Pinpoint the cell where the given text exists, returning its (x, y) midpoint coordinate. 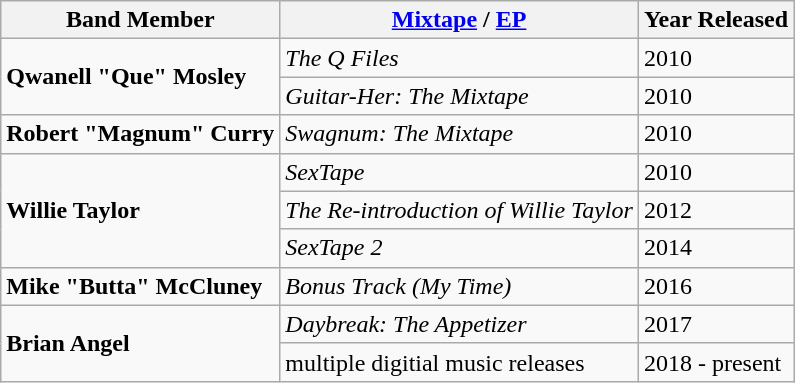
Guitar-Her: The Mixtape (460, 96)
The Re-introduction of Willie Taylor (460, 210)
Mixtape / EP (460, 20)
2012 (716, 210)
SexTape 2 (460, 248)
2017 (716, 324)
SexTape (460, 172)
Year Released (716, 20)
Daybreak: The Appetizer (460, 324)
Swagnum: The Mixtape (460, 134)
2016 (716, 286)
2018 - present (716, 362)
2014 (716, 248)
Brian Angel (140, 343)
Band Member (140, 20)
Bonus Track (My Time) (460, 286)
The Q Files (460, 58)
Robert "Magnum" Curry (140, 134)
Qwanell "Que" Mosley (140, 77)
Willie Taylor (140, 210)
Mike "Butta" McCluney (140, 286)
multiple digitial music releases (460, 362)
